Find where the given text appears and provide that cell's center as (x, y) coordinate. 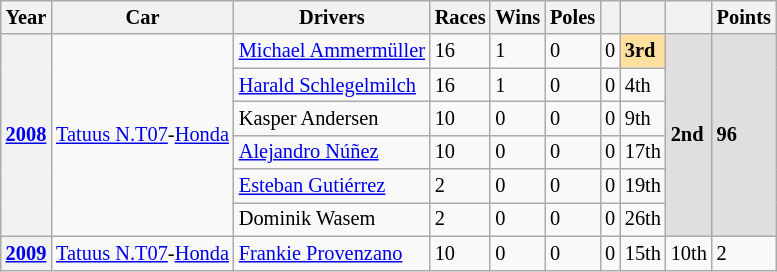
4th (643, 85)
Year (26, 17)
Kasper Andersen (332, 118)
Car (142, 17)
Wins (518, 17)
2009 (26, 253)
Harald Schlegelmilch (332, 85)
9th (643, 118)
2nd (689, 135)
17th (643, 152)
Races (460, 17)
3rd (643, 51)
Esteban Gutiérrez (332, 186)
Drivers (332, 17)
96 (744, 135)
15th (643, 253)
2008 (26, 135)
10th (689, 253)
Points (744, 17)
Michael Ammermüller (332, 51)
Alejandro Núñez (332, 152)
26th (643, 219)
19th (643, 186)
Poles (572, 17)
Dominik Wasem (332, 219)
Frankie Provenzano (332, 253)
